Provide the (X, Y) coordinate of the cell's center where the given text is located.  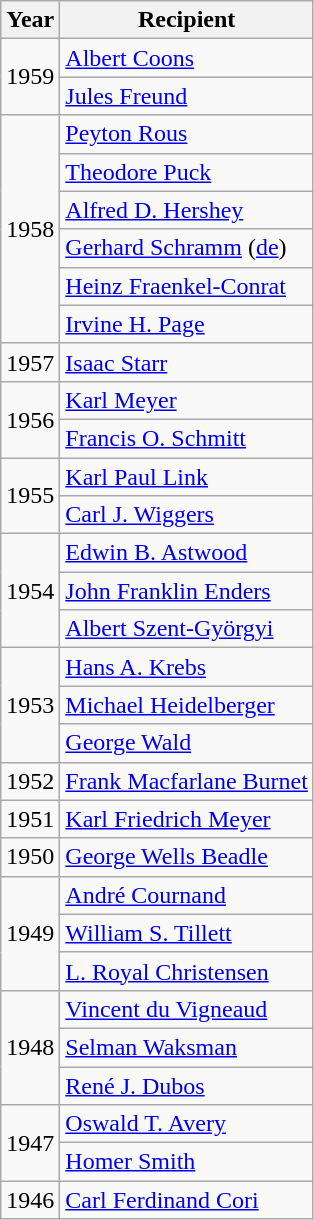
Carl Ferdinand Cori (187, 1200)
1952 (30, 781)
Heinz Fraenkel-Conrat (187, 286)
1949 (30, 933)
1956 (30, 419)
Theodore Puck (187, 172)
Oswald T. Avery (187, 1124)
1950 (30, 857)
Jules Freund (187, 96)
Hans A. Krebs (187, 667)
1951 (30, 819)
Karl Meyer (187, 400)
George Wells Beadle (187, 857)
George Wald (187, 743)
1957 (30, 362)
Francis O. Schmitt (187, 438)
1954 (30, 591)
Irvine H. Page (187, 324)
Albert Szent-Györgyi (187, 629)
Isaac Starr (187, 362)
Alfred D. Hershey (187, 210)
René J. Dubos (187, 1085)
1959 (30, 77)
Carl J. Wiggers (187, 515)
John Franklin Enders (187, 591)
Edwin B. Astwood (187, 553)
1958 (30, 229)
Karl Friedrich Meyer (187, 819)
Michael Heidelberger (187, 705)
Homer Smith (187, 1162)
1946 (30, 1200)
1953 (30, 705)
William S. Tillett (187, 933)
Selman Waksman (187, 1047)
1955 (30, 496)
André Cournand (187, 895)
1948 (30, 1047)
Karl Paul Link (187, 477)
1947 (30, 1143)
Recipient (187, 20)
Gerhard Schramm (de) (187, 248)
Albert Coons (187, 58)
L. Royal Christensen (187, 971)
Frank Macfarlane Burnet (187, 781)
Peyton Rous (187, 134)
Vincent du Vigneaud (187, 1009)
Year (30, 20)
